Return [x, y] of the center of cell containing provided text 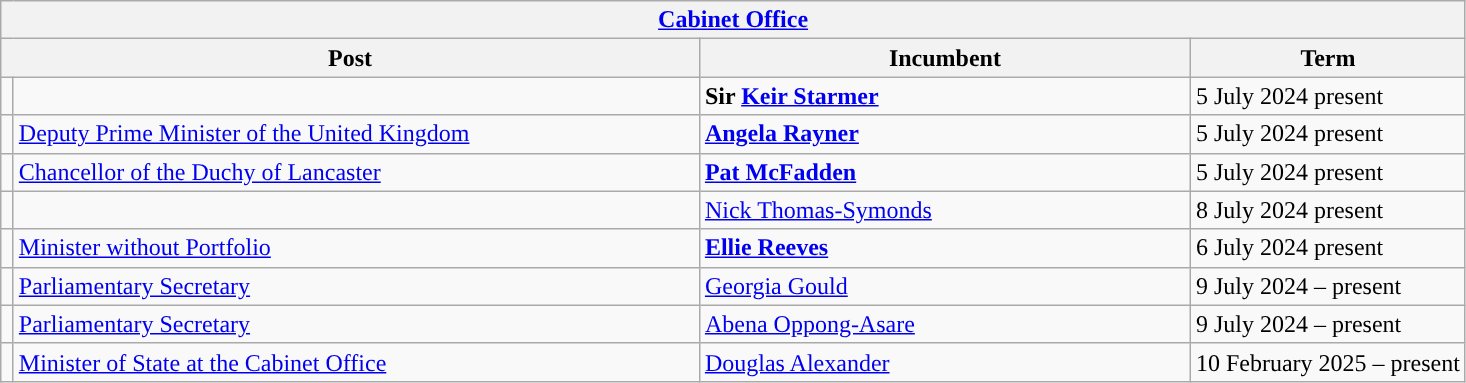
Sir Keir Starmer [944, 96]
Douglas Alexander [944, 362]
Georgia Gould [944, 286]
Incumbent [944, 58]
Minister without Portfolio [356, 248]
Term [1328, 58]
Abena Oppong-Asare [944, 324]
Cabinet Office [734, 20]
6 July 2024 present [1328, 248]
Pat McFadden [944, 172]
Minister of State at the Cabinet Office [356, 362]
Ellie Reeves [944, 248]
Angela Rayner [944, 134]
Post [350, 58]
Chancellor of the Duchy of Lancaster [356, 172]
Deputy Prime Minister of the United Kingdom [356, 134]
Nick Thomas-Symonds [944, 210]
10 February 2025 – present [1328, 362]
8 July 2024 present [1328, 210]
